Extract the (X, Y) coordinate from the center of the cell holding the provided text.  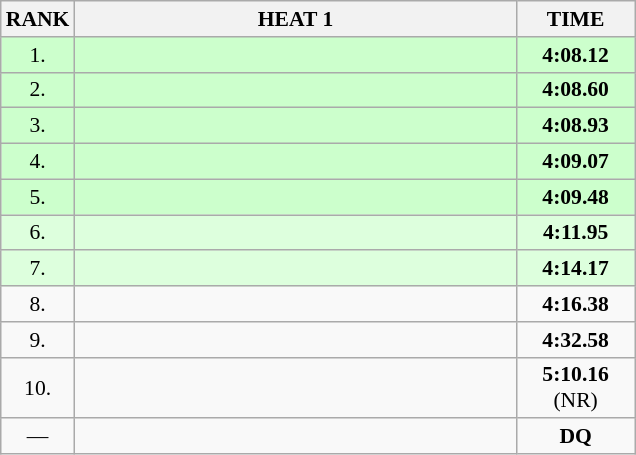
4:09.07 (576, 162)
DQ (576, 437)
5:10.16 (NR) (576, 388)
4:16.38 (576, 304)
4:09.48 (576, 197)
9. (38, 340)
2. (38, 90)
TIME (576, 19)
4. (38, 162)
3. (38, 126)
— (38, 437)
4:08.12 (576, 55)
1. (38, 55)
4:32.58 (576, 340)
6. (38, 233)
10. (38, 388)
4:11.95 (576, 233)
5. (38, 197)
4:08.93 (576, 126)
HEAT 1 (295, 19)
RANK (38, 19)
7. (38, 269)
8. (38, 304)
4:14.17 (576, 269)
4:08.60 (576, 90)
